Determine the [X, Y] coordinate at the center of the cell enclosing the given text.  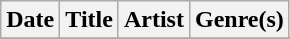
Title [90, 20]
Artist [154, 20]
Date [30, 20]
Genre(s) [239, 20]
